Determine the (X, Y) coordinate at the center of the cell enclosing the given text.  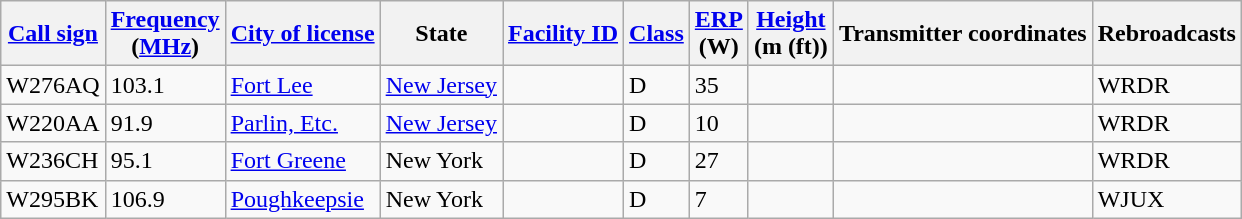
35 (718, 85)
WJUX (1166, 199)
Transmitter coordinates (962, 34)
103.1 (165, 85)
Call sign (53, 34)
7 (718, 199)
Parlin, Etc. (302, 123)
W220AA (53, 123)
Fort Greene (302, 161)
Frequency(MHz) (165, 34)
City of license (302, 34)
W276AQ (53, 85)
106.9 (165, 199)
Class (657, 34)
Height(m (ft)) (790, 34)
Poughkeepsie (302, 199)
10 (718, 123)
Fort Lee (302, 85)
27 (718, 161)
W236CH (53, 161)
95.1 (165, 161)
W295BK (53, 199)
Facility ID (562, 34)
ERP(W) (718, 34)
State (441, 34)
91.9 (165, 123)
Rebroadcasts (1166, 34)
